Pinpoint the cell where the given text exists, returning its [x, y] midpoint coordinate. 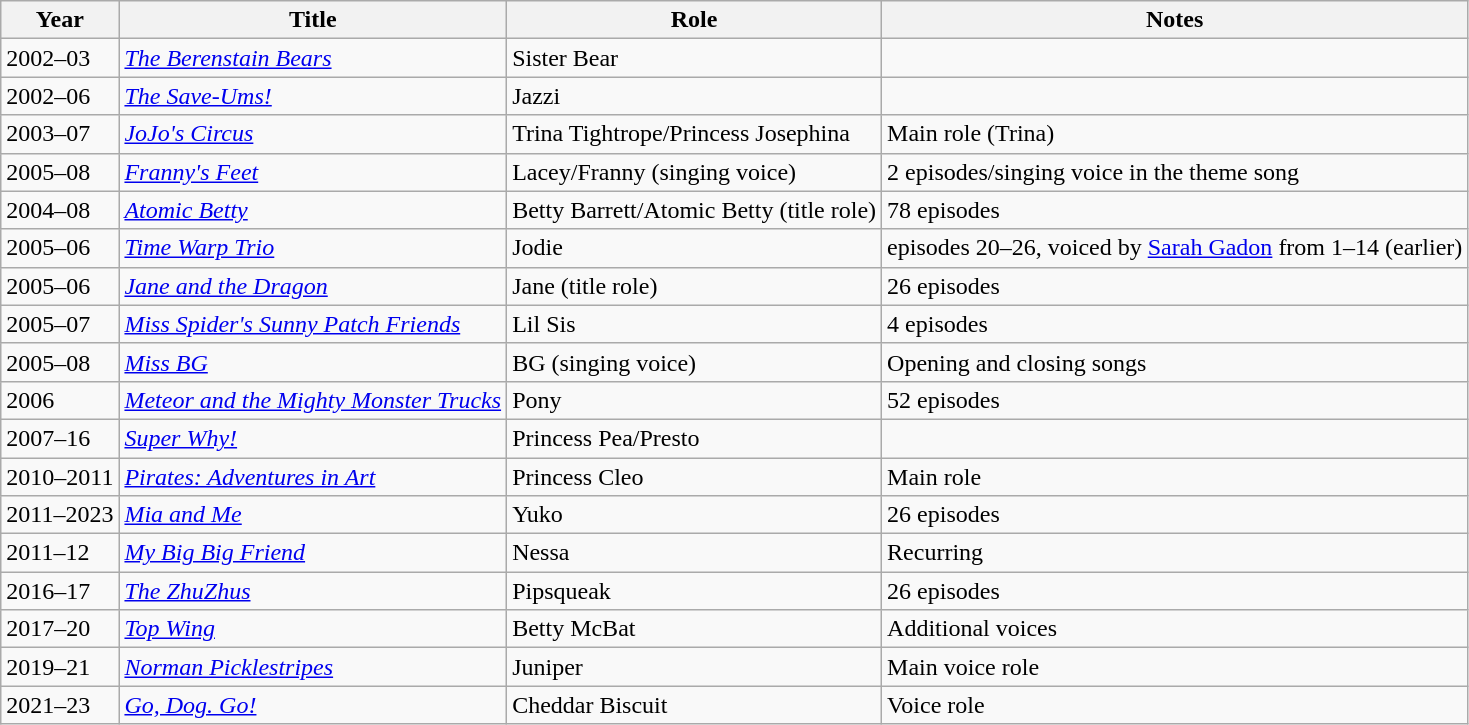
Princess Pea/Presto [694, 438]
Main voice role [1175, 667]
Juniper [694, 667]
Nessa [694, 553]
Main role [1175, 477]
Betty Barrett/Atomic Betty (title role) [694, 210]
Recurring [1175, 553]
Atomic Betty [313, 210]
Go, Dog. Go! [313, 705]
Lil Sis [694, 324]
Notes [1175, 20]
2005–07 [60, 324]
The Save-Ums! [313, 96]
JoJo's Circus [313, 134]
Role [694, 20]
BG (singing voice) [694, 362]
Princess Cleo [694, 477]
Time Warp Trio [313, 248]
Jazzi [694, 96]
Top Wing [313, 629]
Betty McBat [694, 629]
Super Why! [313, 438]
Main role (Trina) [1175, 134]
The ZhuZhus [313, 591]
2019–21 [60, 667]
2007–16 [60, 438]
Mia and Me [313, 515]
My Big Big Friend [313, 553]
Yuko [694, 515]
Franny's Feet [313, 172]
Trina Tightrope/Princess Josephina [694, 134]
Opening and closing songs [1175, 362]
Year [60, 20]
Pipsqueak [694, 591]
Title [313, 20]
2004–08 [60, 210]
2017–20 [60, 629]
2 episodes/singing voice in the theme song [1175, 172]
Cheddar Biscuit [694, 705]
Norman Picklestripes [313, 667]
2021–23 [60, 705]
Lacey/Franny (singing voice) [694, 172]
Voice role [1175, 705]
4 episodes [1175, 324]
2002–03 [60, 58]
2006 [60, 400]
2011–2023 [60, 515]
Jane (title role) [694, 286]
52 episodes [1175, 400]
Additional voices [1175, 629]
Miss Spider's Sunny Patch Friends [313, 324]
The Berenstain Bears [313, 58]
Meteor and the Mighty Monster Trucks [313, 400]
Sister Bear [694, 58]
2003–07 [60, 134]
2016–17 [60, 591]
Miss BG [313, 362]
2010–2011 [60, 477]
Pony [694, 400]
Jane and the Dragon [313, 286]
Jodie [694, 248]
2002–06 [60, 96]
78 episodes [1175, 210]
Pirates: Adventures in Art [313, 477]
episodes 20–26, voiced by Sarah Gadon from 1–14 (earlier) [1175, 248]
2011–12 [60, 553]
